Extract the (x, y) coordinate from the center of the cell holding the provided text.  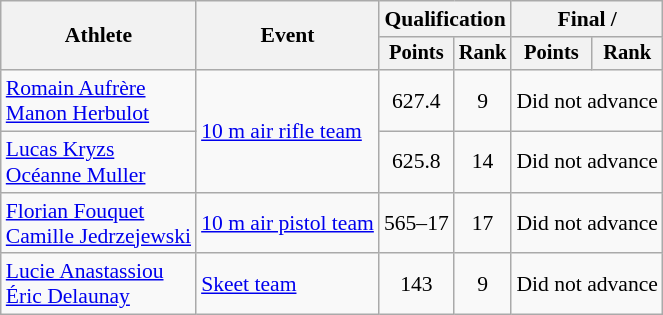
Athlete (98, 36)
14 (483, 162)
627.4 (416, 100)
625.8 (416, 162)
Qualification (445, 19)
Romain AufrèreManon Herbulot (98, 100)
10 m air rifle team (288, 131)
Skeet team (288, 284)
Event (288, 36)
Final / (587, 19)
Lucie AnastassiouÉric Delaunay (98, 284)
565–17 (416, 224)
10 m air pistol team (288, 224)
143 (416, 284)
Lucas KryzsOcéanne Muller (98, 162)
17 (483, 224)
Florian FouquetCamille Jedrzejewski (98, 224)
